Identify which cell holds the provided text, then report its (x, y) central coordinate. 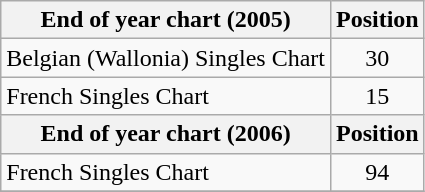
Belgian (Wallonia) Singles Chart (166, 58)
15 (377, 96)
End of year chart (2006) (166, 134)
30 (377, 58)
End of year chart (2005) (166, 20)
94 (377, 172)
